Scan for the cell matching the given text and deliver its (x, y) coordinate at center. 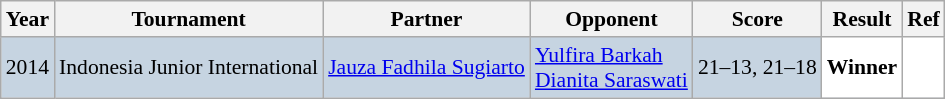
Score (758, 19)
21–13, 21–18 (758, 68)
Jauza Fadhila Sugiarto (426, 68)
Winner (862, 68)
Result (862, 19)
Year (28, 19)
Opponent (612, 19)
Tournament (188, 19)
Partner (426, 19)
Ref (923, 19)
2014 (28, 68)
Yulfira Barkah Dianita Saraswati (612, 68)
Indonesia Junior International (188, 68)
